Return (x, y) of the center of cell containing provided text 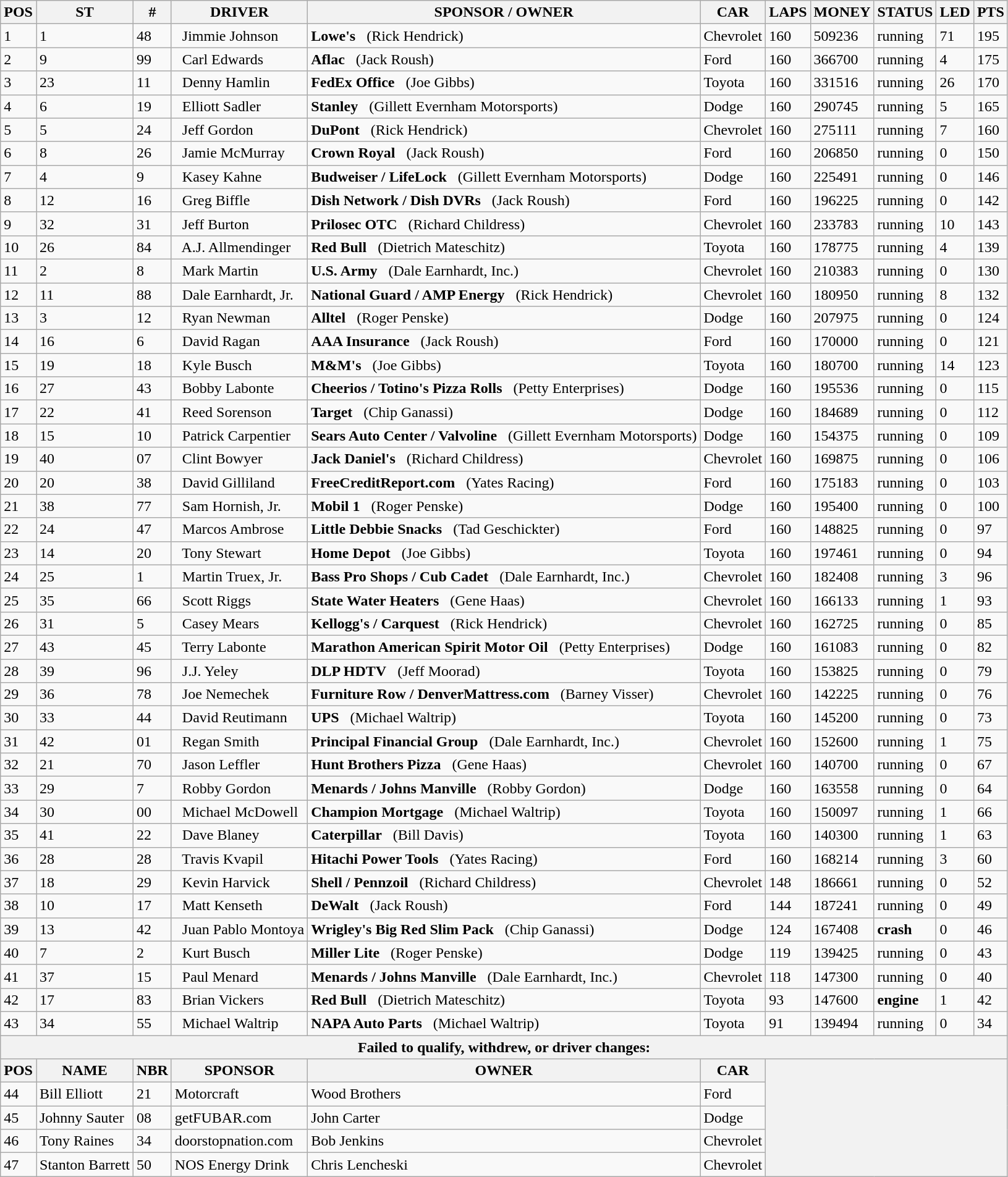
Michael Waltrip (239, 1023)
Tony Stewart (239, 553)
83 (153, 1000)
Marathon American Spirit Motor Oil (Petty Enterprises) (504, 647)
Home Depot (Joe Gibbs) (504, 553)
Tony Raines (84, 1141)
178775 (842, 247)
00 (153, 812)
88 (153, 295)
100 (990, 506)
M&M's (Joe Gibbs) (504, 365)
08 (153, 1118)
Jeff Burton (239, 224)
50 (153, 1165)
139425 (842, 953)
63 (990, 835)
Denny Hamlin (239, 83)
David Gilliland (239, 483)
152600 (842, 741)
Cheerios / Totino's Pizza Rolls (Petty Enterprises) (504, 389)
Aflac (Jack Roush) (504, 59)
Sam Hornish, Jr. (239, 506)
170 (990, 83)
Mobil 1 (Roger Penske) (504, 506)
82 (990, 647)
Bass Pro Shops / Cub Cadet (Dale Earnhardt, Inc.) (504, 576)
LED (955, 12)
148825 (842, 529)
getFUBAR.com (239, 1118)
Matt Kenseth (239, 906)
SPONSOR (239, 1071)
140300 (842, 835)
52 (990, 882)
Dish Network / Dish DVRs (Jack Roush) (504, 200)
J.J. Yeley (239, 670)
Terry Labonte (239, 647)
85 (990, 623)
195 (990, 36)
79 (990, 670)
Kevin Harvick (239, 882)
Wood Brothers (504, 1094)
60 (990, 859)
167408 (842, 929)
67 (990, 765)
184689 (842, 412)
75 (990, 741)
Juan Pablo Montoya (239, 929)
132 (990, 295)
275111 (842, 130)
Stanton Barrett (84, 1165)
Jack Daniel's (Richard Childress) (504, 459)
ST (84, 12)
Target (Chip Ganassi) (504, 412)
Dave Blaney (239, 835)
Failed to qualify, withdrew, or driver changes: (504, 1047)
DRIVER (239, 12)
147600 (842, 1000)
163558 (842, 788)
142225 (842, 694)
Hunt Brothers Pizza (Gene Haas) (504, 765)
Champion Mortgage (Michael Waltrip) (504, 812)
103 (990, 483)
OWNER (504, 1071)
STATUS (905, 12)
Lowe's (Rick Hendrick) (504, 36)
Wrigley's Big Red Slim Pack (Chip Ganassi) (504, 929)
LAPS (788, 12)
Sears Auto Center / Valvoline (Gillett Evernham Motorsports) (504, 436)
71 (955, 36)
366700 (842, 59)
Mark Martin (239, 271)
Johnny Sauter (84, 1118)
97 (990, 529)
Brian Vickers (239, 1000)
Bobby Labonte (239, 389)
Crown Royal (Jack Roush) (504, 153)
139494 (842, 1023)
MONEY (842, 12)
118 (788, 976)
144 (788, 906)
206850 (842, 153)
State Water Heaters (Gene Haas) (504, 600)
115 (990, 389)
182408 (842, 576)
150 (990, 153)
Jason Leffler (239, 765)
77 (153, 506)
Alltel (Roger Penske) (504, 318)
Motorcraft (239, 1094)
121 (990, 342)
180950 (842, 295)
Budweiser / LifeLock (Gillett Evernham Motorsports) (504, 177)
Menards / Johns Manville (Robby Gordon) (504, 788)
290745 (842, 106)
Kasey Kahne (239, 177)
169875 (842, 459)
Furniture Row / DenverMattress.com (Barney Visser) (504, 694)
140700 (842, 765)
130 (990, 271)
153825 (842, 670)
Kurt Busch (239, 953)
Travis Kvapil (239, 859)
207975 (842, 318)
170000 (842, 342)
National Guard / AMP Energy (Rick Hendrick) (504, 295)
162725 (842, 623)
123 (990, 365)
Robby Gordon (239, 788)
Michael McDowell (239, 812)
168214 (842, 859)
146 (990, 177)
187241 (842, 906)
David Reutimann (239, 718)
DeWalt (Jack Roush) (504, 906)
Menards / Johns Manville (Dale Earnhardt, Inc.) (504, 976)
SPONSOR / OWNER (504, 12)
165 (990, 106)
Bill Elliott (84, 1094)
64 (990, 788)
210383 (842, 271)
FedEx Office (Joe Gibbs) (504, 83)
161083 (842, 647)
UPS (Michael Waltrip) (504, 718)
Carl Edwards (239, 59)
Jimmie Johnson (239, 36)
Reed Sorenson (239, 412)
84 (153, 247)
166133 (842, 600)
FreeCreditReport.com (Yates Racing) (504, 483)
195400 (842, 506)
197461 (842, 553)
# (153, 12)
Clint Bowyer (239, 459)
48 (153, 36)
Kyle Busch (239, 365)
PTS (990, 12)
Shell / Pennzoil (Richard Childress) (504, 882)
142 (990, 200)
Caterpillar (Bill Davis) (504, 835)
Casey Mears (239, 623)
engine (905, 1000)
99 (153, 59)
Principal Financial Group (Dale Earnhardt, Inc.) (504, 741)
Martin Truex, Jr. (239, 576)
509236 (842, 36)
NAME (84, 1071)
John Carter (504, 1118)
331516 (842, 83)
154375 (842, 436)
225491 (842, 177)
DuPont (Rick Hendrick) (504, 130)
01 (153, 741)
Joe Nemechek (239, 694)
73 (990, 718)
NBR (153, 1071)
Hitachi Power Tools (Yates Racing) (504, 859)
NAPA Auto Parts (Michael Waltrip) (504, 1023)
crash (905, 929)
139 (990, 247)
78 (153, 694)
U.S. Army (Dale Earnhardt, Inc.) (504, 271)
175 (990, 59)
AAA Insurance (Jack Roush) (504, 342)
147300 (842, 976)
Bob Jenkins (504, 1141)
Regan Smith (239, 741)
148 (788, 882)
49 (990, 906)
70 (153, 765)
Greg Biffle (239, 200)
doorstopnation.com (239, 1141)
109 (990, 436)
Patrick Carpentier (239, 436)
186661 (842, 882)
112 (990, 412)
195536 (842, 389)
119 (788, 953)
Dale Earnhardt, Jr. (239, 295)
David Ragan (239, 342)
Ryan Newman (239, 318)
180700 (842, 365)
91 (788, 1023)
Scott Riggs (239, 600)
175183 (842, 483)
Elliott Sadler (239, 106)
DLP HDTV (Jeff Moorad) (504, 670)
Jamie McMurray (239, 153)
150097 (842, 812)
Marcos Ambrose (239, 529)
94 (990, 553)
A.J. Allmendinger (239, 247)
07 (153, 459)
Prilosec OTC (Richard Childress) (504, 224)
Paul Menard (239, 976)
76 (990, 694)
143 (990, 224)
145200 (842, 718)
Miller Lite (Roger Penske) (504, 953)
233783 (842, 224)
Jeff Gordon (239, 130)
55 (153, 1023)
106 (990, 459)
Kellogg's / Carquest (Rick Hendrick) (504, 623)
Little Debbie Snacks (Tad Geschickter) (504, 529)
NOS Energy Drink (239, 1165)
Chris Lencheski (504, 1165)
196225 (842, 200)
Stanley (Gillett Evernham Motorsports) (504, 106)
